For the text-containing cell, return its midpoint in (X, Y) coordinate format. 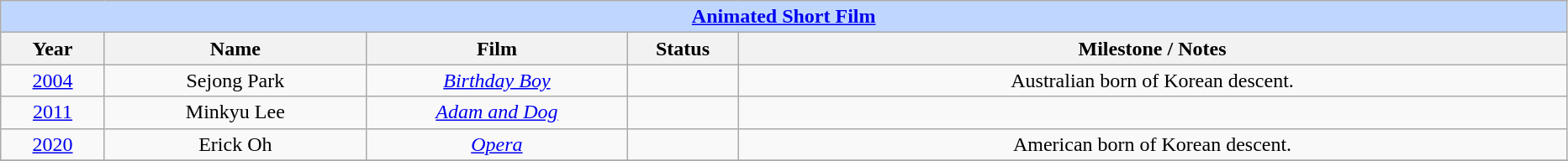
Australian born of Korean descent. (1153, 80)
Name (235, 49)
American born of Korean descent. (1153, 144)
2011 (53, 112)
Sejong Park (235, 80)
Birthday Boy (496, 80)
Adam and Dog (496, 112)
2004 (53, 80)
Year (53, 49)
Opera (496, 144)
Erick Oh (235, 144)
Minkyu Lee (235, 112)
2020 (53, 144)
Animated Short Film (784, 17)
Milestone / Notes (1153, 49)
Film (496, 49)
Status (683, 49)
